Search for the cell housing the specified text and yield its [X, Y] center coordinate. 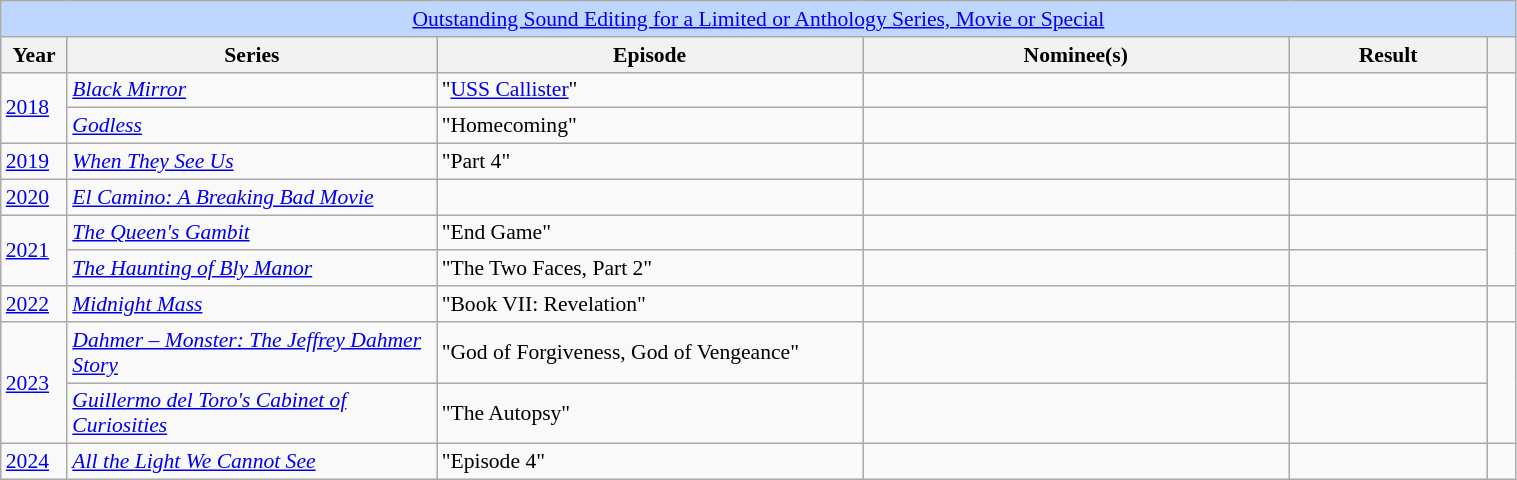
Outstanding Sound Editing for a Limited or Anthology Series, Movie or Special [758, 19]
"God of Forgiveness, God of Vengeance" [650, 352]
All the Light We Cannot See [252, 462]
Result [1388, 55]
Series [252, 55]
"USS Callister" [650, 90]
"Book VII: Revelation" [650, 304]
Dahmer – Monster: The Jeffrey Dahmer Story [252, 352]
2021 [34, 250]
2019 [34, 162]
2020 [34, 197]
"The Autopsy" [650, 414]
"Homecoming" [650, 126]
"The Two Faces, Part 2" [650, 269]
When They See Us [252, 162]
Godless [252, 126]
"Part 4" [650, 162]
The Haunting of Bly Manor [252, 269]
"End Game" [650, 233]
The Queen's Gambit [252, 233]
2023 [34, 383]
2018 [34, 108]
Episode [650, 55]
"Episode 4" [650, 462]
2024 [34, 462]
Midnight Mass [252, 304]
2022 [34, 304]
Black Mirror [252, 90]
Year [34, 55]
El Camino: A Breaking Bad Movie [252, 197]
Nominee(s) [1076, 55]
Guillermo del Toro's Cabinet of Curiosities [252, 414]
